Detect which cell encompasses the target text, then output its (X, Y) center coordinate. 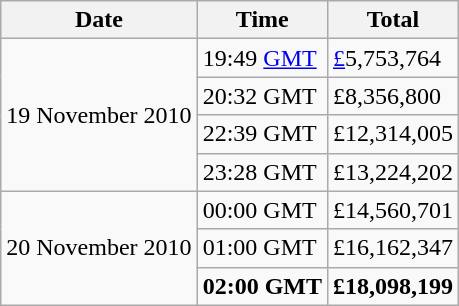
00:00 GMT (262, 210)
02:00 GMT (262, 286)
Time (262, 20)
£8,356,800 (392, 96)
20 November 2010 (99, 248)
01:00 GMT (262, 248)
Total (392, 20)
22:39 GMT (262, 134)
£14,560,701 (392, 210)
Date (99, 20)
19:49 GMT (262, 58)
£18,098,199 (392, 286)
£16,162,347 (392, 248)
£12,314,005 (392, 134)
23:28 GMT (262, 172)
£5,753,764 (392, 58)
£13,224,202 (392, 172)
20:32 GMT (262, 96)
19 November 2010 (99, 115)
